Identify which cell holds the provided text, then report its [x, y] central coordinate. 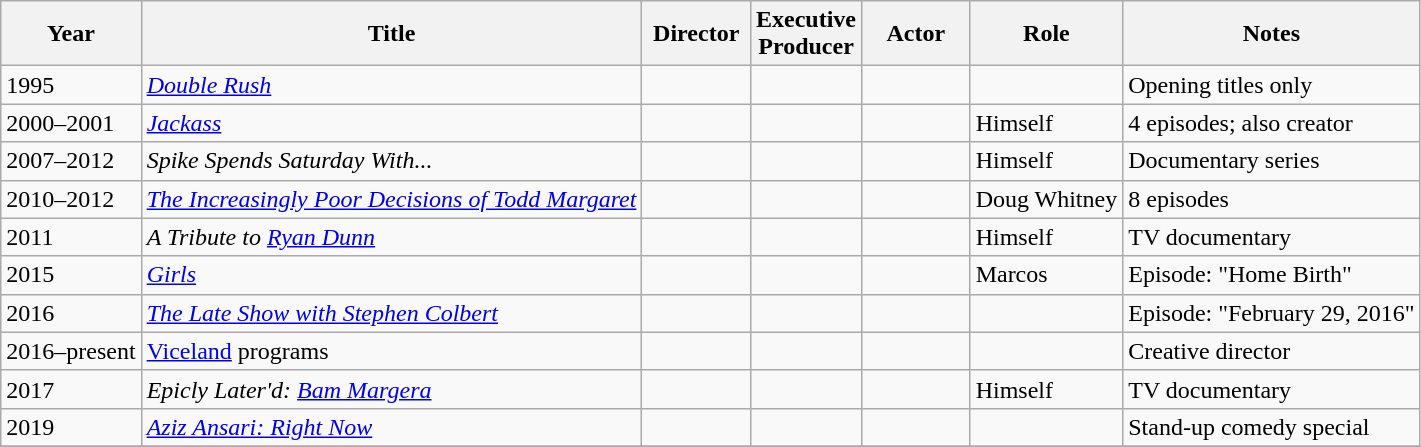
Marcos [1046, 275]
Spike Spends Saturday With... [392, 161]
Epicly Later'd: Bam Margera [392, 389]
Doug Whitney [1046, 199]
2019 [71, 427]
Stand-up comedy special [1272, 427]
Year [71, 34]
Episode: "Home Birth" [1272, 275]
2000–2001 [71, 123]
2007–2012 [71, 161]
2016 [71, 313]
Documentary series [1272, 161]
2010–2012 [71, 199]
Aziz Ansari: Right Now [392, 427]
ExecutiveProducer [806, 34]
Notes [1272, 34]
2016–present [71, 351]
Role [1046, 34]
Episode: "February 29, 2016" [1272, 313]
Actor [916, 34]
Viceland programs [392, 351]
2011 [71, 237]
Director [696, 34]
A Tribute to Ryan Dunn [392, 237]
2017 [71, 389]
Girls [392, 275]
8 episodes [1272, 199]
Creative director [1272, 351]
Jackass [392, 123]
The Late Show with Stephen Colbert [392, 313]
Title [392, 34]
Opening titles only [1272, 85]
4 episodes; also creator [1272, 123]
Double Rush [392, 85]
The Increasingly Poor Decisions of Todd Margaret [392, 199]
2015 [71, 275]
1995 [71, 85]
